Search for the cell housing the specified text and yield its (x, y) center coordinate. 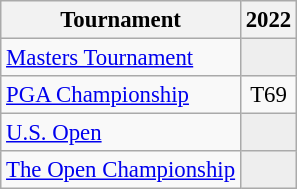
PGA Championship (121, 95)
The Open Championship (121, 170)
U.S. Open (121, 133)
2022 (268, 20)
Masters Tournament (121, 58)
Tournament (121, 20)
T69 (268, 95)
